Detect which cell encompasses the target text, then output its (x, y) center coordinate. 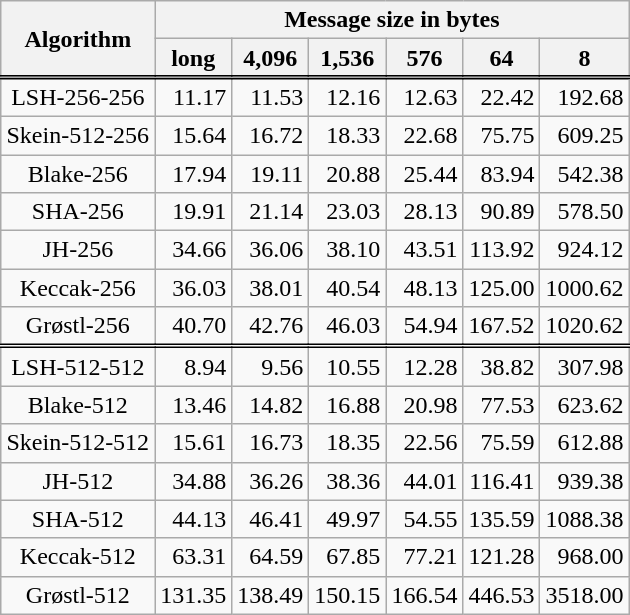
83.94 (502, 173)
77.21 (424, 557)
Keccak-512 (78, 557)
22.68 (424, 135)
576 (424, 58)
40.70 (194, 327)
36.06 (270, 250)
48.13 (424, 288)
15.61 (194, 443)
11.17 (194, 97)
Blake-256 (78, 173)
12.16 (348, 97)
12.63 (424, 97)
1,536 (348, 58)
22.42 (502, 97)
36.03 (194, 288)
167.52 (502, 327)
43.51 (424, 250)
long (194, 58)
15.64 (194, 135)
19.91 (194, 212)
75.59 (502, 443)
Message size in bytes (392, 20)
192.68 (584, 97)
623.62 (584, 405)
578.50 (584, 212)
23.03 (348, 212)
Grøstl-256 (78, 327)
75.75 (502, 135)
968.00 (584, 557)
20.98 (424, 405)
924.12 (584, 250)
34.88 (194, 481)
42.76 (270, 327)
542.38 (584, 173)
1000.62 (584, 288)
135.59 (502, 519)
34.66 (194, 250)
54.94 (424, 327)
Blake-512 (78, 405)
38.10 (348, 250)
38.01 (270, 288)
3518.00 (584, 595)
939.38 (584, 481)
12.28 (424, 366)
49.97 (348, 519)
19.11 (270, 173)
116.41 (502, 481)
SHA-256 (78, 212)
44.13 (194, 519)
8.94 (194, 366)
18.35 (348, 443)
SHA-512 (78, 519)
Grøstl-512 (78, 595)
609.25 (584, 135)
16.73 (270, 443)
67.85 (348, 557)
44.01 (424, 481)
131.35 (194, 595)
22.56 (424, 443)
150.15 (348, 595)
121.28 (502, 557)
1020.62 (584, 327)
63.31 (194, 557)
13.46 (194, 405)
54.55 (424, 519)
25.44 (424, 173)
125.00 (502, 288)
JH-512 (78, 481)
307.98 (584, 366)
38.36 (348, 481)
38.82 (502, 366)
64 (502, 58)
40.54 (348, 288)
16.72 (270, 135)
Skein-512-512 (78, 443)
113.92 (502, 250)
20.88 (348, 173)
9.56 (270, 366)
LSH-512-512 (78, 366)
Algorithm (78, 39)
8 (584, 58)
18.33 (348, 135)
17.94 (194, 173)
46.03 (348, 327)
10.55 (348, 366)
446.53 (502, 595)
LSH-256-256 (78, 97)
77.53 (502, 405)
1088.38 (584, 519)
138.49 (270, 595)
Keccak-256 (78, 288)
21.14 (270, 212)
28.13 (424, 212)
64.59 (270, 557)
46.41 (270, 519)
11.53 (270, 97)
166.54 (424, 595)
90.89 (502, 212)
4,096 (270, 58)
14.82 (270, 405)
16.88 (348, 405)
JH-256 (78, 250)
36.26 (270, 481)
Skein-512-256 (78, 135)
612.88 (584, 443)
